Output the [x, y] coordinate of the center of the cell containing the given text.  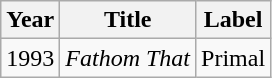
Fathom That [128, 58]
Year [30, 20]
Primal [234, 58]
Title [128, 20]
1993 [30, 58]
Label [234, 20]
